Scan for the cell matching the given text and deliver its (X, Y) coordinate at center. 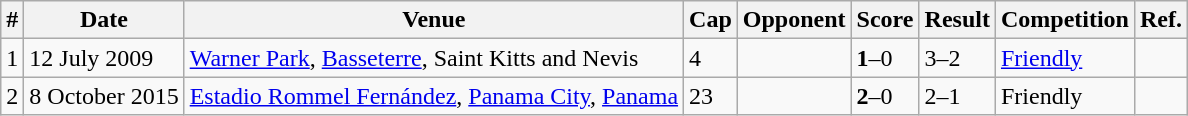
12 July 2009 (104, 58)
Opponent (794, 20)
3–2 (957, 58)
Date (104, 20)
2 (12, 96)
1–0 (885, 58)
23 (711, 96)
# (12, 20)
4 (711, 58)
Venue (434, 20)
2–0 (885, 96)
Estadio Rommel Fernández, Panama City, Panama (434, 96)
Cap (711, 20)
Competition (1064, 20)
1 (12, 58)
Score (885, 20)
8 October 2015 (104, 96)
2–1 (957, 96)
Result (957, 20)
Warner Park, Basseterre, Saint Kitts and Nevis (434, 58)
Ref. (1160, 20)
